Pinpoint the cell where the given text exists, returning its (X, Y) midpoint coordinate. 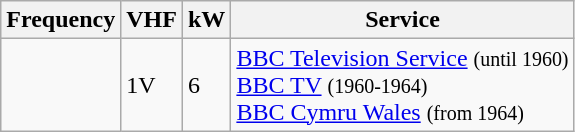
6 (206, 85)
BBC Television Service (until 1960)BBC TV (1960-1964)BBC Cymru Wales (from 1964) (402, 85)
Service (402, 20)
Frequency (61, 20)
VHF (152, 20)
kW (206, 20)
1V (152, 85)
